Identify which cell holds the provided text, then report its [x, y] central coordinate. 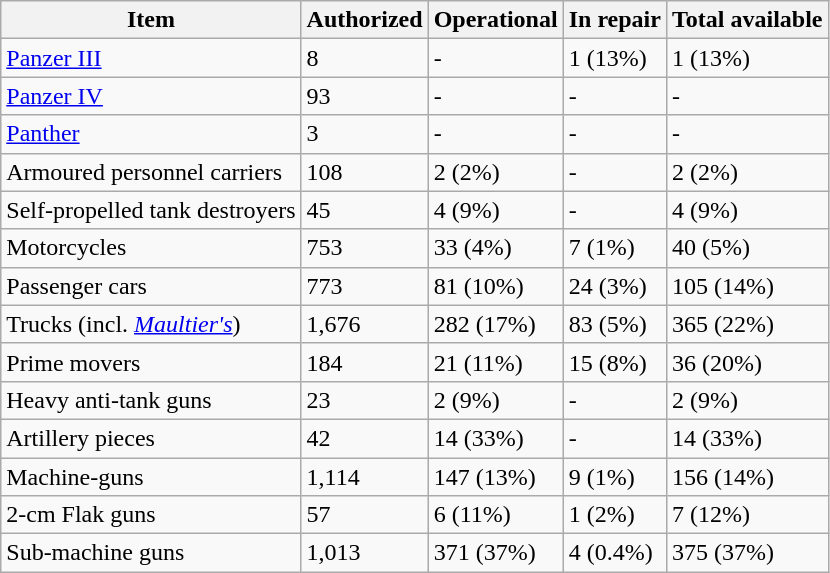
23 [364, 400]
33 (4%) [496, 248]
83 (5%) [614, 324]
Motorcycles [151, 248]
7 (1%) [614, 248]
Panzer III [151, 58]
Operational [496, 20]
Artillery pieces [151, 438]
Panzer IV [151, 96]
365 (22%) [747, 324]
Authorized [364, 20]
93 [364, 96]
108 [364, 172]
1,114 [364, 477]
375 (37%) [747, 553]
Passenger cars [151, 286]
282 (17%) [496, 324]
40 (5%) [747, 248]
Machine-guns [151, 477]
8 [364, 58]
773 [364, 286]
Self-propelled tank destroyers [151, 210]
Total available [747, 20]
4 (0.4%) [614, 553]
57 [364, 515]
371 (37%) [496, 553]
7 (12%) [747, 515]
Armoured personnel carriers [151, 172]
42 [364, 438]
Item [151, 20]
15 (8%) [614, 362]
1 (2%) [614, 515]
2-cm Flak guns [151, 515]
1,676 [364, 324]
156 (14%) [747, 477]
147 (13%) [496, 477]
3 [364, 134]
24 (3%) [614, 286]
6 (11%) [496, 515]
753 [364, 248]
105 (14%) [747, 286]
36 (20%) [747, 362]
9 (1%) [614, 477]
81 (10%) [496, 286]
1,013 [364, 553]
Sub-machine guns [151, 553]
Trucks (incl. Maultier's) [151, 324]
In repair [614, 20]
184 [364, 362]
21 (11%) [496, 362]
Heavy anti-tank guns [151, 400]
Panther [151, 134]
Prime movers [151, 362]
45 [364, 210]
